Detect which cell encompasses the target text, then output its [X, Y] center coordinate. 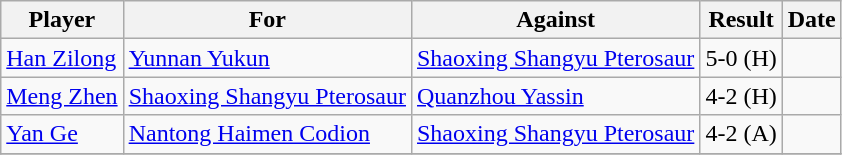
Against [555, 20]
Yan Ge [62, 134]
5-0 (H) [741, 58]
Quanzhou Yassin [555, 96]
Yunnan Yukun [267, 58]
Date [812, 20]
Result [741, 20]
Han Zilong [62, 58]
Meng Zhen [62, 96]
Player [62, 20]
Nantong Haimen Codion [267, 134]
For [267, 20]
4-2 (A) [741, 134]
4-2 (H) [741, 96]
